Locate the cell with the specified text and output its (x, y) center coordinate. 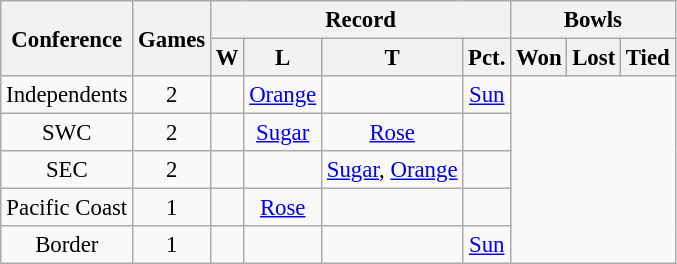
Pacific Coast (67, 208)
Lost (594, 58)
Independents (67, 95)
Orange (283, 95)
Won (539, 58)
W (226, 58)
Conference (67, 38)
SWC (67, 133)
T (392, 58)
Bowls (593, 20)
Border (67, 245)
Pct. (487, 58)
SEC (67, 170)
Tied (648, 58)
Record (360, 20)
Games (172, 38)
Sugar, Orange (392, 170)
L (283, 58)
Sugar (283, 133)
